Capture the cell that displays the provided text and extract its (X, Y) central coordinate. 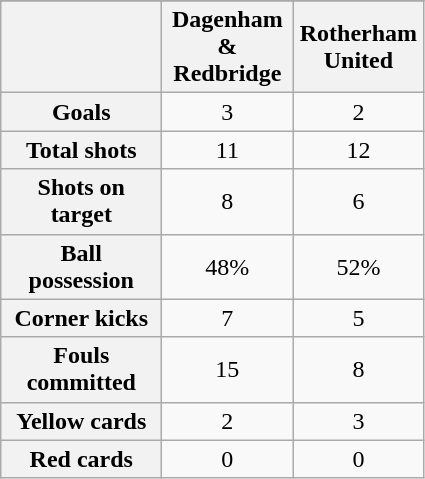
11 (228, 150)
Corner kicks (82, 318)
Yellow cards (82, 421)
7 (228, 318)
5 (358, 318)
Total shots (82, 150)
Rotherham United (358, 47)
48% (228, 266)
Goals (82, 112)
Dagenham & Redbridge (228, 47)
Red cards (82, 459)
12 (358, 150)
6 (358, 202)
15 (228, 370)
Shots on target (82, 202)
Ball possession (82, 266)
Fouls committed (82, 370)
52% (358, 266)
